Extract the (x, y) coordinate from the center of the cell holding the provided text.  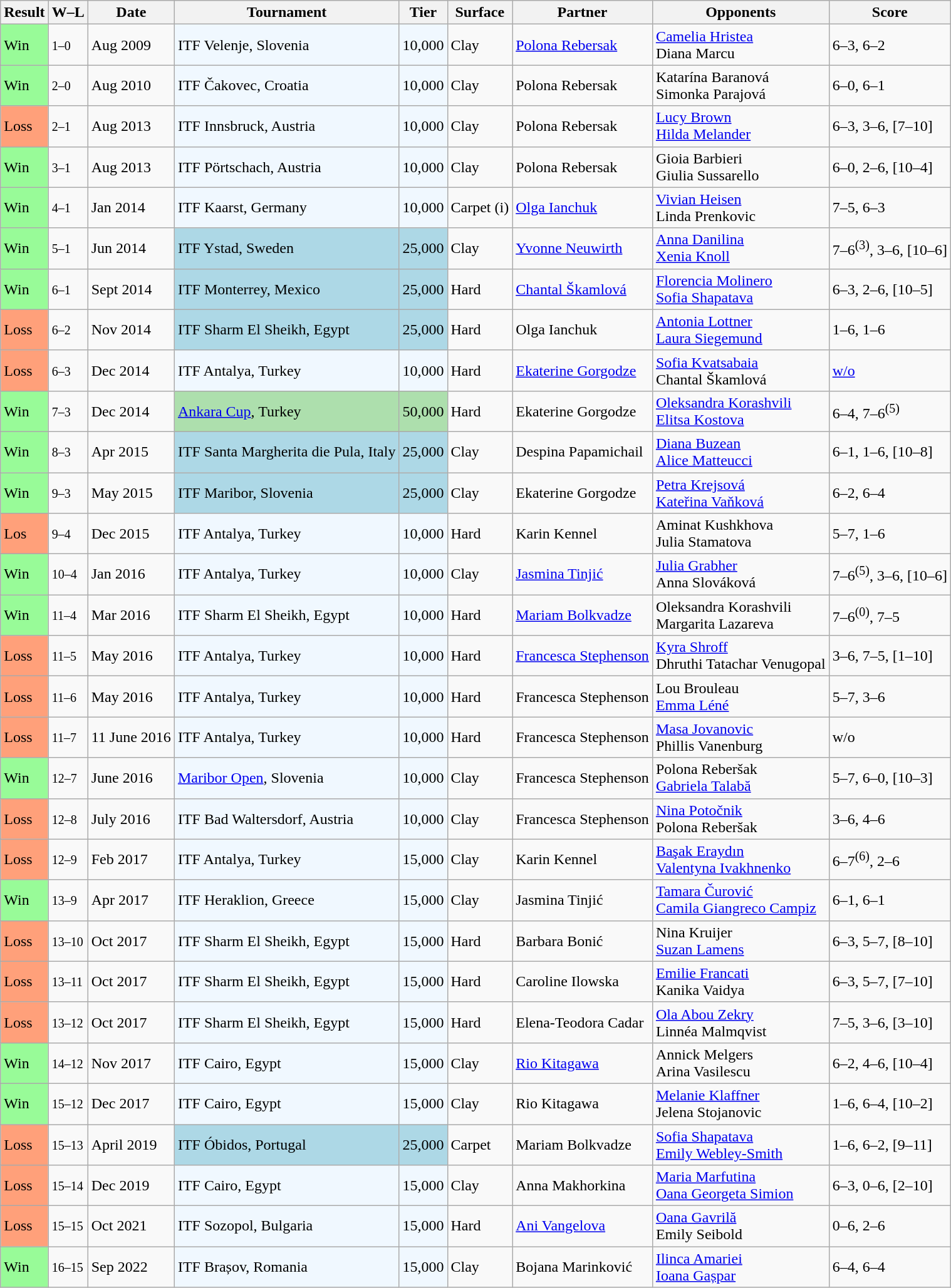
15–14 (68, 1186)
Chantal Škamlová (583, 289)
ITF Kaarst, Germany (287, 208)
Score (890, 13)
Nov 2017 (131, 1063)
Vivian Heisen Linda Prenkovic (741, 208)
ITF Santa Margherita die Pula, Italy (287, 452)
Sep 2022 (131, 1267)
6–4, 7–6(5) (890, 411)
Partner (583, 13)
1–0 (68, 45)
13–10 (68, 940)
Caroline Ilowska (583, 982)
6–3, 6–2 (890, 45)
Tournament (287, 13)
7–3 (68, 411)
6–7(6), 2–6 (890, 859)
9–3 (68, 492)
Oleksandra Korashvili Elitsa Kostova (741, 411)
Aminat Kushkhova Julia Stamatova (741, 533)
7–5, 6–3 (890, 208)
Florencia Molinero Sofia Shapatava (741, 289)
Oana Gavrilă Emily Seibold (741, 1226)
Apr 2015 (131, 452)
April 2019 (131, 1145)
Aug 2009 (131, 45)
Result (24, 13)
ITF Óbidos, Portugal (287, 1145)
9–4 (68, 533)
7–5, 3–6, [3–10] (890, 1022)
Ankara Cup, Turkey (287, 411)
12–8 (68, 819)
ITF Pörtschach, Austria (287, 167)
15–13 (68, 1145)
Ilinca Amariei Ioana Gașpar (741, 1267)
6–0, 2–6, [10–4] (890, 167)
ITF Ystad, Sweden (287, 248)
ITF Innsbruck, Austria (287, 126)
50,000 (424, 411)
ITF Brașov, Romania (287, 1267)
Date (131, 13)
15–12 (68, 1103)
Bojana Marinković (583, 1267)
15–15 (68, 1226)
6–1, 1–6, [10–8] (890, 452)
4–1 (68, 208)
Jun 2014 (131, 248)
June 2016 (131, 778)
Gioia Barbieri Giulia Sussarello (741, 167)
11–5 (68, 656)
Yvonne Neuwirth (583, 248)
8–3 (68, 452)
Julia Grabher Anna Slováková (741, 575)
Lou Brouleau Emma Léné (741, 696)
July 2016 (131, 819)
Carpet (480, 1145)
Los (24, 533)
14–12 (68, 1063)
Annick Melgers Arina Vasilescu (741, 1063)
5–1 (68, 248)
13–12 (68, 1022)
Başak Eraydın Valentyna Ivakhnenko (741, 859)
Dec 2017 (131, 1103)
Elena-Teodora Cadar (583, 1022)
Jan 2016 (131, 575)
6–1, 6–1 (890, 900)
Dec 2015 (131, 533)
1–6, 1–6 (890, 329)
ITF Heraklion, Greece (287, 900)
6–3 (68, 371)
ITF Monterrey, Mexico (287, 289)
Nina Potočnik Polona Reberšak (741, 819)
Nov 2014 (131, 329)
Jan 2014 (131, 208)
Nina Kruijer Suzan Lamens (741, 940)
Carpet (i) (480, 208)
Masa Jovanovic Phillis Vanenburg (741, 738)
ITF Čakovec, Croatia (287, 85)
Lucy Brown Hilda Melander (741, 126)
Anna Danilina Xenia Knoll (741, 248)
7–6(0), 7–5 (890, 615)
10–4 (68, 575)
2–0 (68, 85)
Tamara Čurović Camila Giangreco Campiz (741, 900)
Oleksandra Korashvili Margarita Lazareva (741, 615)
6–3, 2–6, [10–5] (890, 289)
11–6 (68, 696)
12–7 (68, 778)
ITF Bad Waltersdorf, Austria (287, 819)
7–6(5), 3–6, [10–6] (890, 575)
5–7, 6–0, [10–3] (890, 778)
May 2015 (131, 492)
6–1 (68, 289)
3–6, 4–6 (890, 819)
Oct 2021 (131, 1226)
6–3, 3–6, [7–10] (890, 126)
2–1 (68, 126)
Melanie Klaffner Jelena Stojanovic (741, 1103)
Dec 2019 (131, 1186)
Tier (424, 13)
7–6(3), 3–6, [10–6] (890, 248)
Ani Vangelova (583, 1226)
Emilie Francati Kanika Vaidya (741, 982)
6–0, 6–1 (890, 85)
12–9 (68, 859)
6–3, 0–6, [2–10] (890, 1186)
11 June 2016 (131, 738)
6–3, 5–7, [8–10] (890, 940)
Surface (480, 13)
1–6, 6–4, [10–2] (890, 1103)
Opponents (741, 13)
Despina Papamichail (583, 452)
6–2, 6–4 (890, 492)
Aug 2010 (131, 85)
Sept 2014 (131, 289)
0–6, 2–6 (890, 1226)
Barbara Bonić (583, 940)
Maria Marfutina Oana Georgeta Simion (741, 1186)
3–6, 7–5, [1–10] (890, 656)
Mar 2016 (131, 615)
Sofia Shapatava Emily Webley-Smith (741, 1145)
Antonia Lottner Laura Siegemund (741, 329)
5–7, 1–6 (890, 533)
6–2 (68, 329)
11–7 (68, 738)
1–6, 6–2, [9–11] (890, 1145)
Anna Makhorkina (583, 1186)
13–11 (68, 982)
Ola Abou Zekry Linnéa Malmqvist (741, 1022)
6–3, 5–7, [7–10] (890, 982)
W–L (68, 13)
Polona Reberšak Gabriela Talabă (741, 778)
Feb 2017 (131, 859)
ITF Maribor, Slovenia (287, 492)
ITF Sozopol, Bulgaria (287, 1226)
Diana Buzean Alice Matteucci (741, 452)
11–4 (68, 615)
Sofia Kvatsabaia Chantal Škamlová (741, 371)
Katarína Baranová Simonka Parajová (741, 85)
6–4, 6–4 (890, 1267)
6–2, 4–6, [10–4] (890, 1063)
Maribor Open, Slovenia (287, 778)
13–9 (68, 900)
3–1 (68, 167)
Kyra Shroff Dhruthi Tatachar Venugopal (741, 656)
ITF Velenje, Slovenia (287, 45)
Apr 2017 (131, 900)
5–7, 3–6 (890, 696)
16–15 (68, 1267)
Petra Krejsová Kateřina Vaňková (741, 492)
Camelia Hristea Diana Marcu (741, 45)
